Locate the cell with the specified text and output its [X, Y] center coordinate. 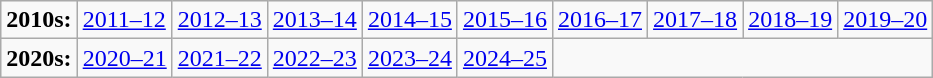
2019–20 [886, 20]
2013–14 [314, 20]
2021–22 [220, 58]
2017–18 [696, 20]
2015–16 [504, 20]
2016–17 [600, 20]
2018–19 [790, 20]
2011–12 [124, 20]
2024–25 [504, 58]
2012–13 [220, 20]
2022–23 [314, 58]
2020–21 [124, 58]
2020s: [39, 58]
2023–24 [410, 58]
2010s: [39, 20]
2014–15 [410, 20]
